From the cell containing the given text, extract its center point as (X, Y) coordinate. 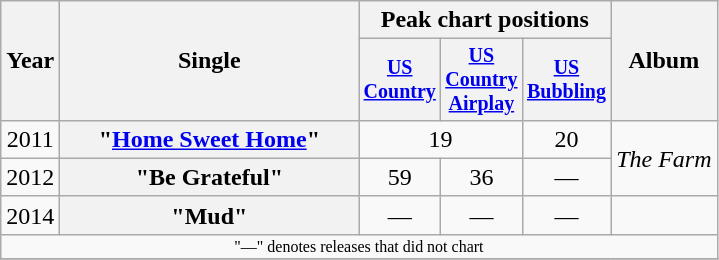
The Farm (664, 158)
2012 (30, 177)
19 (440, 139)
"—" denotes releases that did not chart (359, 246)
US Bubbling (566, 80)
59 (400, 177)
Year (30, 61)
Peak chart positions (485, 20)
"Be Grateful" (210, 177)
2014 (30, 215)
US Country (400, 80)
US Country Airplay (482, 80)
Single (210, 61)
"Home Sweet Home" (210, 139)
20 (566, 139)
Album (664, 61)
2011 (30, 139)
"Mud" (210, 215)
36 (482, 177)
